Return the [x, y] coordinate for the center point of the cell that contains the specified text.  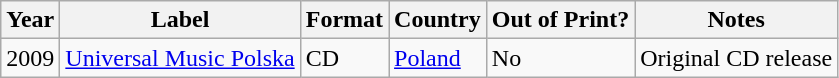
Format [344, 20]
Country [438, 20]
No [560, 58]
Original CD release [736, 58]
Out of Print? [560, 20]
2009 [30, 58]
Poland [438, 58]
Label [180, 20]
Year [30, 20]
Notes [736, 20]
CD [344, 58]
Universal Music Polska [180, 58]
